Scan for the cell matching the given text and deliver its [x, y] coordinate at center. 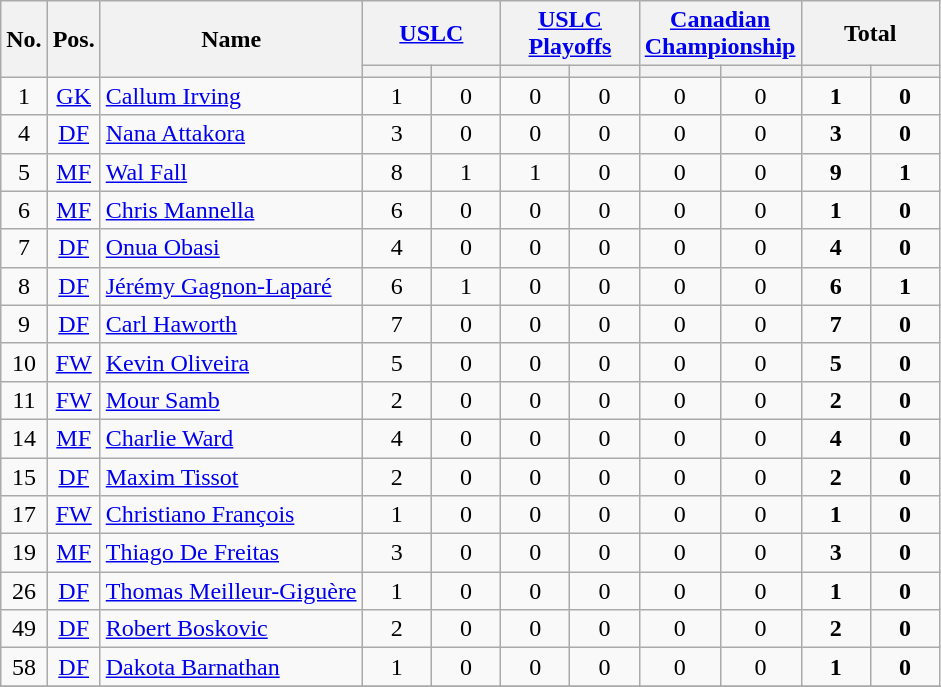
17 [24, 515]
Mour Samb [231, 400]
49 [24, 629]
No. [24, 39]
USLC [432, 34]
Wal Fall [231, 172]
Robert Boskovic [231, 629]
Callum Irving [231, 96]
Charlie Ward [231, 438]
Carl Haworth [231, 324]
14 [24, 438]
Thomas Meilleur-Giguère [231, 591]
Onua Obasi [231, 248]
Pos. [74, 39]
15 [24, 477]
Nana Attakora [231, 134]
11 [24, 400]
Canadian Championship [720, 34]
Christiano François [231, 515]
Chris Mannella [231, 210]
Thiago De Freitas [231, 553]
Total [870, 34]
Name [231, 39]
GK [74, 96]
26 [24, 591]
Maxim Tissot [231, 477]
58 [24, 667]
19 [24, 553]
10 [24, 362]
Jérémy Gagnon-Laparé [231, 286]
USLC Playoffs [570, 34]
Dakota Barnathan [231, 667]
Kevin Oliveira [231, 362]
